Detect which cell encompasses the target text, then output its [X, Y] center coordinate. 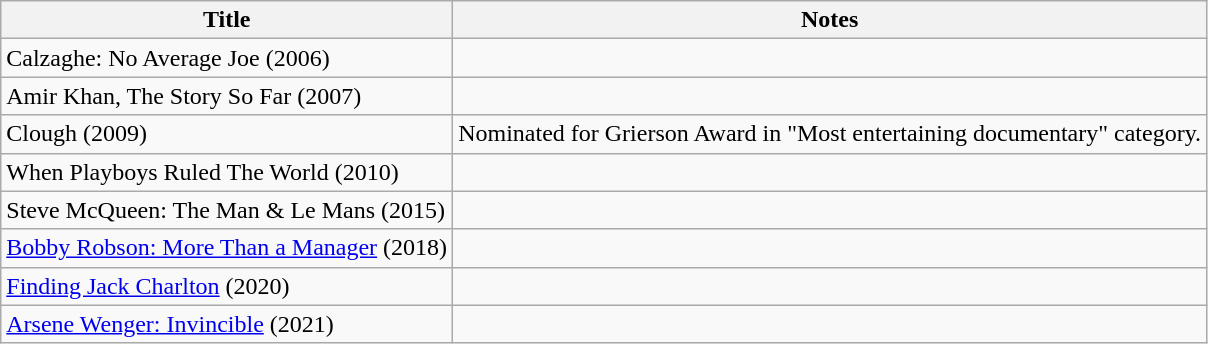
Amir Khan, The Story So Far (2007) [227, 96]
Title [227, 20]
Calzaghe: No Average Joe (2006) [227, 58]
When Playboys Ruled The World (2010) [227, 172]
Clough (2009) [227, 134]
Bobby Robson: More Than a Manager (2018) [227, 248]
Finding Jack Charlton (2020) [227, 286]
Nominated for Grierson Award in "Most entertaining documentary" category. [830, 134]
Arsene Wenger: Invincible (2021) [227, 324]
Notes [830, 20]
Steve McQueen: The Man & Le Mans (2015) [227, 210]
